Return the [x, y] coordinate for the center point of the cell that contains the specified text.  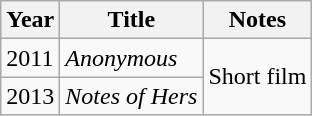
Notes [258, 20]
Anonymous [132, 58]
Title [132, 20]
2013 [30, 96]
Notes of Hers [132, 96]
Year [30, 20]
2011 [30, 58]
Short film [258, 77]
